Extract the (x, y) coordinate from the center of the cell holding the provided text.  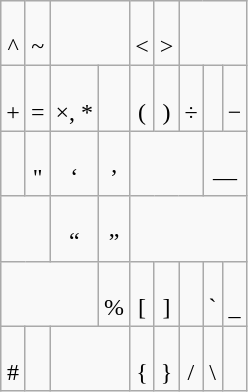
×, * (74, 98)
’ (114, 164)
~ (38, 34)
` (212, 294)
+ (14, 98)
( (142, 98)
− (234, 98)
” (114, 228)
÷ (191, 98)
\ (212, 358)
_ (234, 294)
} (166, 358)
— (225, 164)
% (114, 294)
) (166, 98)
# (14, 358)
/ (191, 358)
[ (142, 294)
‘ (74, 164)
= (38, 98)
" (38, 164)
< (142, 34)
^ (14, 34)
“ (74, 228)
{ (142, 358)
] (166, 294)
> (166, 34)
